Extract the [x, y] coordinate from the center of the cell holding the provided text.  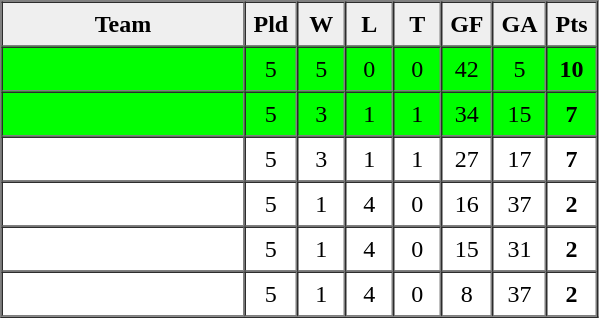
L [369, 24]
Pts [572, 24]
GF [466, 24]
16 [466, 204]
17 [520, 158]
34 [466, 114]
W [321, 24]
Pld [270, 24]
42 [466, 68]
27 [466, 158]
31 [520, 248]
T [417, 24]
Team [124, 24]
10 [572, 68]
8 [466, 294]
GA [520, 24]
